Return the (X, Y) coordinate for the center point of the cell that contains the specified text.  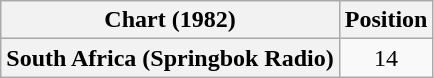
Chart (1982) (170, 20)
14 (386, 58)
South Africa (Springbok Radio) (170, 58)
Position (386, 20)
